For the text-containing cell, return its midpoint in (x, y) coordinate format. 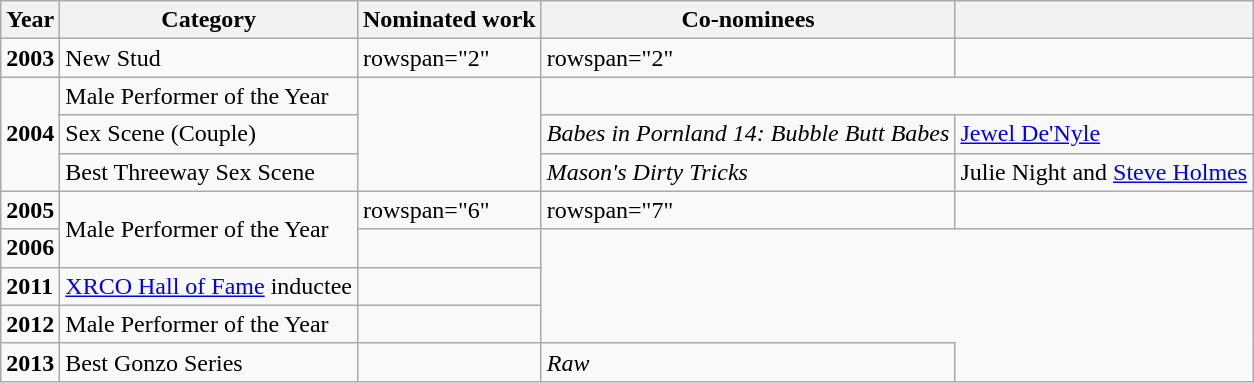
Sex Scene (Couple) (209, 134)
rowspan="6" (449, 210)
2011 (30, 286)
2005 (30, 210)
Raw (748, 362)
New Stud (209, 58)
Babes in Pornland 14: Bubble Butt Babes (748, 134)
Best Gonzo Series (209, 362)
Year (30, 20)
2013 (30, 362)
2012 (30, 324)
2006 (30, 248)
2003 (30, 58)
Nominated work (449, 20)
rowspan="7" (748, 210)
Mason's Dirty Tricks (748, 172)
Co-nominees (748, 20)
Jewel De'Nyle (1104, 134)
Best Threeway Sex Scene (209, 172)
Julie Night and Steve Holmes (1104, 172)
XRCO Hall of Fame inductee (209, 286)
2004 (30, 134)
Category (209, 20)
